Extract the (X, Y) coordinate from the center of the cell holding the provided text.  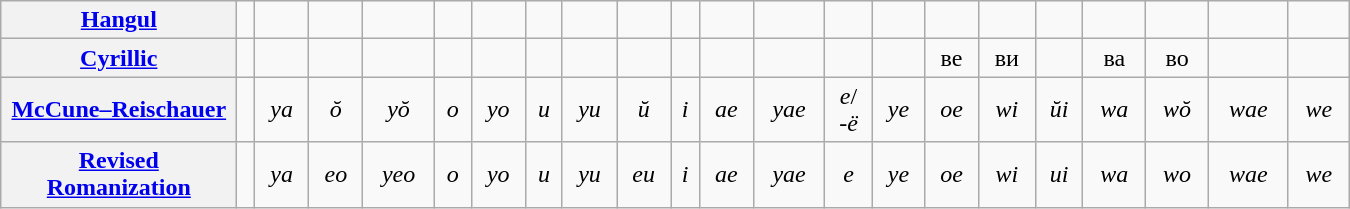
Hangul (119, 20)
ui (1059, 174)
ви (1008, 58)
yeo (398, 174)
во (1178, 58)
eu (644, 174)
e (849, 174)
Cyrillic (119, 58)
eo (336, 174)
ва (1114, 58)
ве (951, 58)
wŏ (1178, 110)
Revised Romanization (119, 174)
ŏ (336, 110)
ŭ (644, 110)
wo (1178, 174)
e/-ë (849, 110)
ŭi (1059, 110)
McCune–Reischauer (119, 110)
yŏ (398, 110)
